Identify which cell holds the provided text, then report its [X, Y] central coordinate. 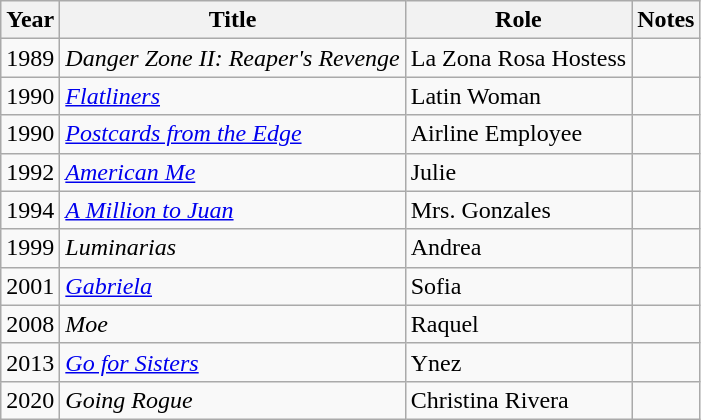
La Zona Rosa Hostess [518, 58]
Go for Sisters [232, 362]
2001 [30, 286]
Flatliners [232, 96]
Mrs. Gonzales [518, 210]
1994 [30, 210]
A Million to Juan [232, 210]
Postcards from the Edge [232, 134]
American Me [232, 172]
1989 [30, 58]
Julie [518, 172]
Ynez [518, 362]
Sofia [518, 286]
Going Rogue [232, 400]
Notes [666, 20]
2013 [30, 362]
1999 [30, 248]
Luminarias [232, 248]
Moe [232, 324]
Danger Zone II: Reaper's Revenge [232, 58]
Raquel [518, 324]
Role [518, 20]
Latin Woman [518, 96]
Airline Employee [518, 134]
1992 [30, 172]
Christina Rivera [518, 400]
Andrea [518, 248]
Gabriela [232, 286]
2008 [30, 324]
Title [232, 20]
2020 [30, 400]
Year [30, 20]
